Capture the cell that displays the provided text and extract its (X, Y) central coordinate. 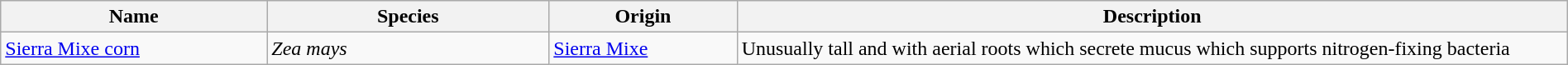
Sierra Mixe corn (134, 48)
Species (409, 17)
Origin (643, 17)
Name (134, 17)
Unusually tall and with aerial roots which secrete mucus which supports nitrogen-fixing bacteria (1152, 48)
Sierra Mixe (643, 48)
Zea mays (409, 48)
Description (1152, 17)
